Output the [X, Y] coordinate of the center of the cell containing the given text.  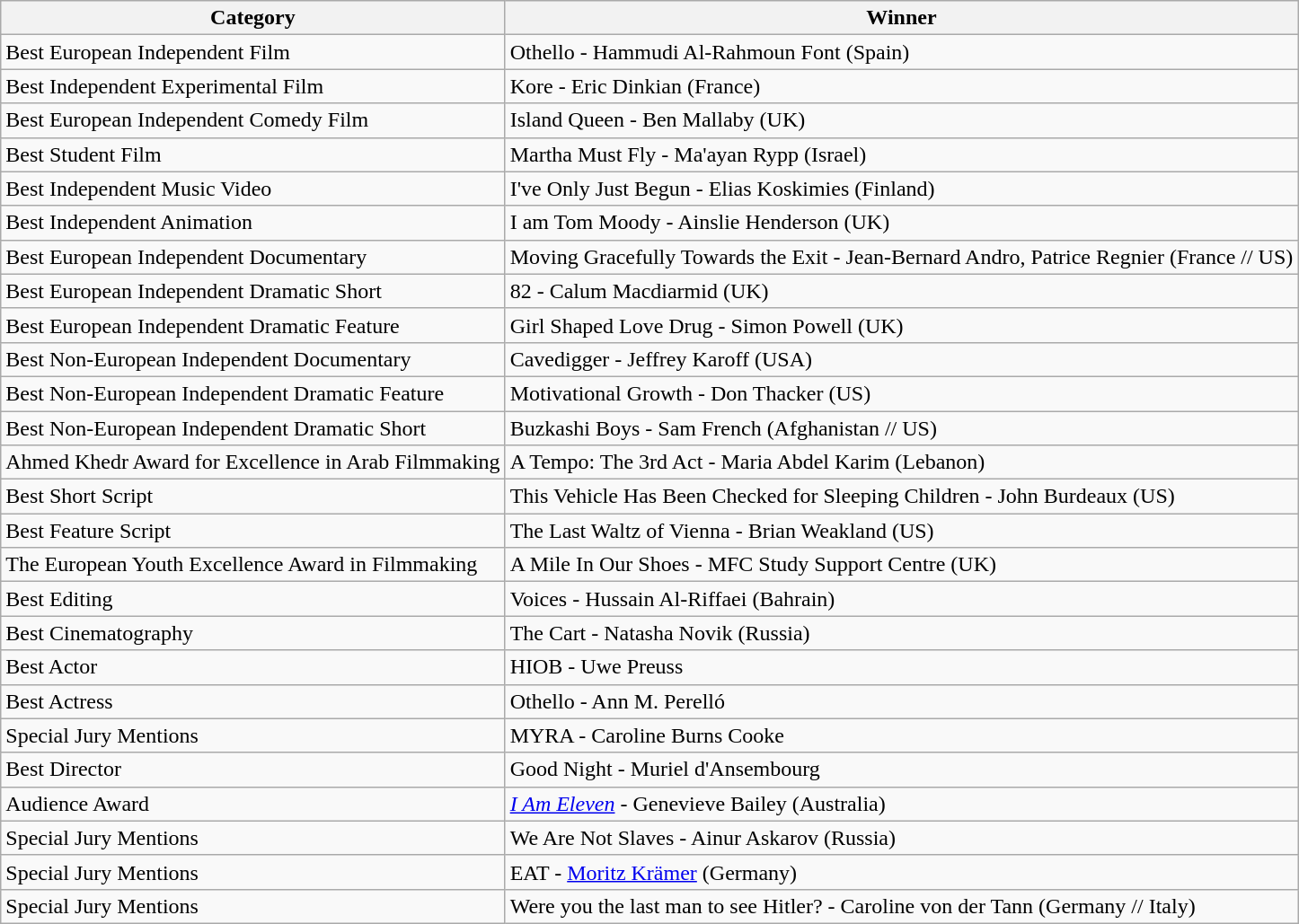
Audience Award [253, 804]
Cavedigger - Jeffrey Karoff (USA) [902, 359]
Best Short Script [253, 497]
The European Youth Excellence Award in Filmmaking [253, 565]
Best Actress [253, 701]
I've Only Just Begun - Elias Koskimies (Finland) [902, 189]
We Are Not Slaves - Ainur Askarov (Russia) [902, 838]
The Last Waltz of Vienna - Brian Weakland (US) [902, 531]
Othello - Ann M. Perelló [902, 701]
I Am Eleven - Genevieve Bailey (Australia) [902, 804]
Best Editing [253, 599]
Othello - Hammudi Al-Rahmoun Font (Spain) [902, 52]
Buzkashi Boys - Sam French (Afghanistan // US) [902, 428]
Best European Independent Film [253, 52]
MYRA - Caroline Burns Cooke [902, 735]
Island Queen - Ben Mallaby (UK) [902, 120]
Moving Gracefully Towards the Exit - Jean-Bernard Andro, Patrice Regnier (France // US) [902, 257]
Best Actor [253, 667]
Best European Independent Comedy Film [253, 120]
Good Night - Muriel d'Ansembourg [902, 770]
Best Feature Script [253, 531]
Best Non-European Independent Dramatic Short [253, 428]
Ahmed Khedr Award for Excellence in Arab Filmmaking [253, 462]
Best Cinematography [253, 633]
This Vehicle Has Been Checked for Sleeping Children - John Burdeaux (US) [902, 497]
A Tempo: The 3rd Act - Maria Abdel Karim (Lebanon) [902, 462]
Were you the last man to see Hitler? - Caroline von der Tann (Germany // Italy) [902, 906]
Best European Independent Dramatic Short [253, 291]
Best European Independent Dramatic Feature [253, 325]
EAT - Moritz Krämer (Germany) [902, 872]
Best Director [253, 770]
Best Independent Animation [253, 223]
Best Non-European Independent Documentary [253, 359]
Category [253, 18]
Kore - Eric Dinkian (France) [902, 86]
A Mile In Our Shoes - MFC Study Support Centre (UK) [902, 565]
Girl Shaped Love Drug - Simon Powell (UK) [902, 325]
Winner [902, 18]
HIOB - Uwe Preuss [902, 667]
The Cart - Natasha Novik (Russia) [902, 633]
Best Non-European Independent Dramatic Feature [253, 393]
Motivational Growth - Don Thacker (US) [902, 393]
82 - Calum Macdiarmid (UK) [902, 291]
I am Tom Moody - Ainslie Henderson (UK) [902, 223]
Voices - Hussain Al-Riffaei (Bahrain) [902, 599]
Best European Independent Documentary [253, 257]
Best Student Film [253, 154]
Best Independent Experimental Film [253, 86]
Martha Must Fly - Ma'ayan Rypp (Israel) [902, 154]
Best Independent Music Video [253, 189]
